Pinpoint the cell where the given text exists, returning its [x, y] midpoint coordinate. 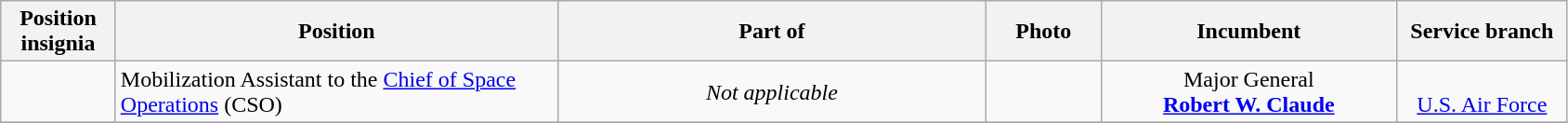
U.S. Air Force [1483, 91]
Position insignia [59, 32]
Mobilization Assistant to the Chief of Space Operations (CSO) [336, 91]
Service branch [1483, 32]
Not applicable [771, 91]
Incumbent [1248, 32]
Part of [771, 32]
Photo [1043, 32]
Position [336, 32]
Major GeneralRobert W. Claude [1248, 91]
